Identify which cell holds the provided text, then report its [x, y] central coordinate. 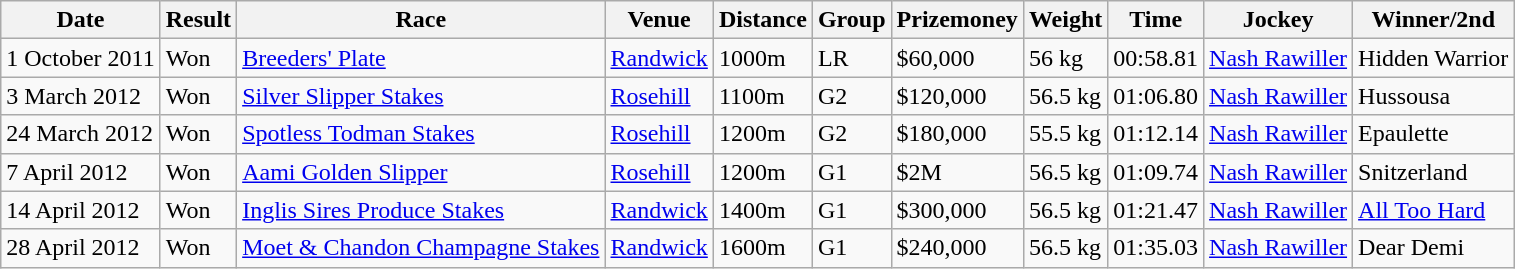
56 kg [1065, 58]
Result [198, 20]
$180,000 [957, 134]
14 April 2012 [80, 210]
Winner/2nd [1434, 20]
3 March 2012 [80, 96]
7 April 2012 [80, 172]
Breeders' Plate [421, 58]
Moet & Chandon Champagne Stakes [421, 248]
$2M [957, 172]
1400m [762, 210]
01:06.80 [1156, 96]
01:09.74 [1156, 172]
Hussousa [1434, 96]
Date [80, 20]
Group [852, 20]
Epaulette [1434, 134]
Dear Demi [1434, 248]
Silver Slipper Stakes [421, 96]
Spotless Todman Stakes [421, 134]
24 March 2012 [80, 134]
Hidden Warrior [1434, 58]
Snitzerland [1434, 172]
Weight [1065, 20]
Inglis Sires Produce Stakes [421, 210]
01:35.03 [1156, 248]
$240,000 [957, 248]
1000m [762, 58]
LR [852, 58]
1 October 2011 [80, 58]
Jockey [1278, 20]
All Too Hard [1434, 210]
Time [1156, 20]
Prizemoney [957, 20]
Venue [659, 20]
Aami Golden Slipper [421, 172]
1100m [762, 96]
$300,000 [957, 210]
55.5 kg [1065, 134]
28 April 2012 [80, 248]
01:12.14 [1156, 134]
$120,000 [957, 96]
01:21.47 [1156, 210]
1600m [762, 248]
$60,000 [957, 58]
Race [421, 20]
00:58.81 [1156, 58]
Distance [762, 20]
